Return the (x, y) coordinate for the center point of the cell that contains the specified text.  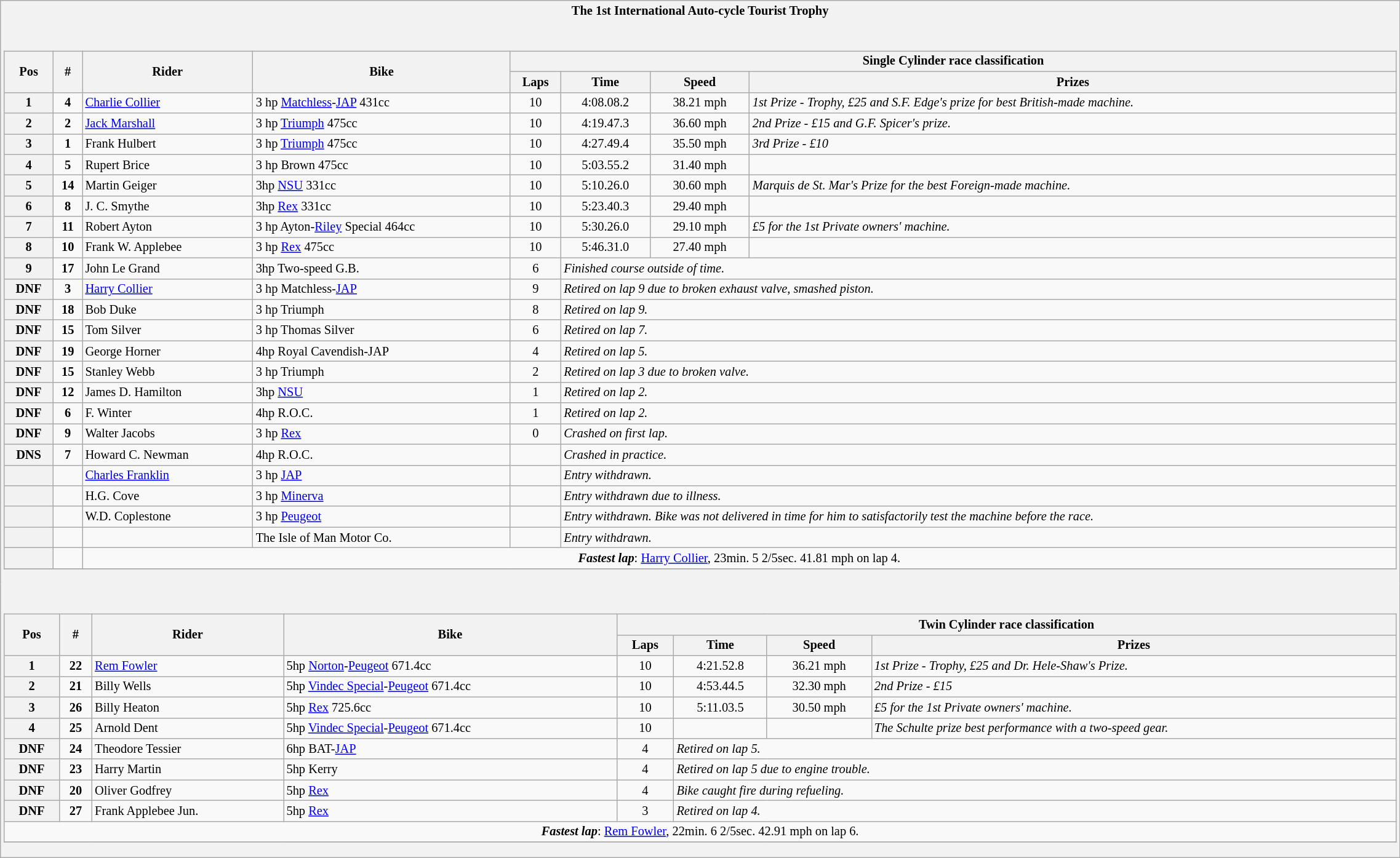
5hp Kerry (450, 769)
0 (535, 434)
Crashed in practice. (978, 455)
George Horner (167, 351)
Fastest lap: Rem Fowler, 22min. 6 2/5sec. 42.91 mph on lap 6. (700, 832)
23 (76, 769)
1st Prize - Trophy, £25 and Dr. Hele-Shaw's Prize. (1134, 666)
Entry withdrawn. Bike was not delivered in time for him to satisfactorily test the machine before the race. (978, 517)
Entry withdrawn due to illness. (978, 496)
Rupert Brice (167, 165)
31.40 mph (700, 165)
3 hp Thomas Silver (382, 330)
30.60 mph (700, 185)
38.21 mph (700, 103)
J. C. Smythe (167, 206)
The 1st International Auto-cycle Tourist Trophy (700, 10)
2nd Prize - £15 and G.F. Spicer's prize. (1073, 123)
4:08.08.2 (606, 103)
Harry Martin (187, 769)
5:23.40.3 (606, 206)
3 hp JAP (382, 475)
Fastest lap: Harry Collier, 23min. 5 2/5sec. 41.81 mph on lap 4. (740, 558)
Walter Jacobs (167, 434)
3hp Rex 331cc (382, 206)
Bob Duke (167, 309)
3 hp Rex (382, 434)
17 (68, 268)
5hp Norton-Peugeot 671.4cc (450, 666)
3 hp Minerva (382, 496)
26 (76, 707)
Frank W. Applebee (167, 247)
Single Cylinder race classification (953, 61)
Twin Cylinder race classification (1007, 624)
32.30 mph (819, 686)
24 (76, 749)
H.G. Cove (167, 496)
Stanley Webb (167, 371)
Theodore Tessier (187, 749)
4:27.49.4 (606, 144)
3 hp Matchless-JAP (382, 289)
36.21 mph (819, 666)
The Isle of Man Motor Co. (382, 538)
James D. Hamilton (167, 392)
19 (68, 351)
5:03.55.2 (606, 165)
Harry Collier (167, 289)
Frank Hulbert (167, 144)
Billy Heaton (187, 707)
Jack Marshall (167, 123)
Arnold Dent (187, 728)
Howard C. Newman (167, 455)
3 hp Brown 475cc (382, 165)
18 (68, 309)
3hp NSU (382, 392)
Finished course outside of time. (978, 268)
Frank Applebee Jun. (187, 811)
Billy Wells (187, 686)
25 (76, 728)
5:10.26.0 (606, 185)
Retired on lap 3 due to broken valve. (978, 371)
Tom Silver (167, 330)
30.50 mph (819, 707)
Charlie Collier (167, 103)
27 (76, 811)
4:19.47.3 (606, 123)
Retired on lap 9. (978, 309)
The Schulte prize best performance with a two-speed gear. (1134, 728)
11 (68, 227)
Retired on lap 5 due to engine trouble. (1035, 769)
Retired on lap 9 due to broken exhaust valve, smashed piston. (978, 289)
3 hp Peugeot (382, 517)
5:30.26.0 (606, 227)
John Le Grand (167, 268)
12 (68, 392)
Marquis de St. Mar's Prize for the best Foreign-made machine. (1073, 185)
Martin Geiger (167, 185)
3rd Prize - £10 (1073, 144)
W.D. Coplestone (167, 517)
3hp Two-speed G.B. (382, 268)
5:11.03.5 (721, 707)
Oliver Godfrey (187, 790)
2nd Prize - £15 (1134, 686)
4:21.52.8 (721, 666)
5hp Rex 725.6cc (450, 707)
Robert Ayton (167, 227)
DNS (28, 455)
35.50 mph (700, 144)
Bike caught fire during refueling. (1035, 790)
22 (76, 666)
Retired on lap 4. (1035, 811)
6hp BAT-JAP (450, 749)
14 (68, 185)
27.40 mph (700, 247)
20 (76, 790)
5:46.31.0 (606, 247)
3 hp Matchless-JAP 431cc (382, 103)
21 (76, 686)
29.10 mph (700, 227)
3hp NSU 331cc (382, 185)
Retired on lap 7. (978, 330)
4:53.44.5 (721, 686)
Rem Fowler (187, 666)
3 hp Ayton-Riley Special 464cc (382, 227)
36.60 mph (700, 123)
Charles Franklin (167, 475)
F. Winter (167, 413)
1st Prize - Trophy, £25 and S.F. Edge's prize for best British-made machine. (1073, 103)
Crashed on first lap. (978, 434)
4hp Royal Cavendish-JAP (382, 351)
29.40 mph (700, 206)
3 hp Rex 475cc (382, 247)
